From the cell containing the given text, extract its center point as (X, Y) coordinate. 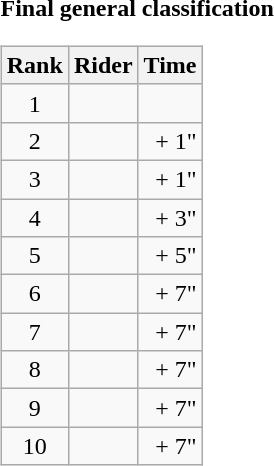
10 (34, 446)
Time (170, 65)
+ 3" (170, 217)
3 (34, 179)
4 (34, 217)
Rider (103, 65)
6 (34, 294)
9 (34, 408)
8 (34, 370)
7 (34, 332)
5 (34, 256)
Rank (34, 65)
1 (34, 103)
2 (34, 141)
+ 5" (170, 256)
